Pinpoint the cell where the given text exists, returning its (X, Y) midpoint coordinate. 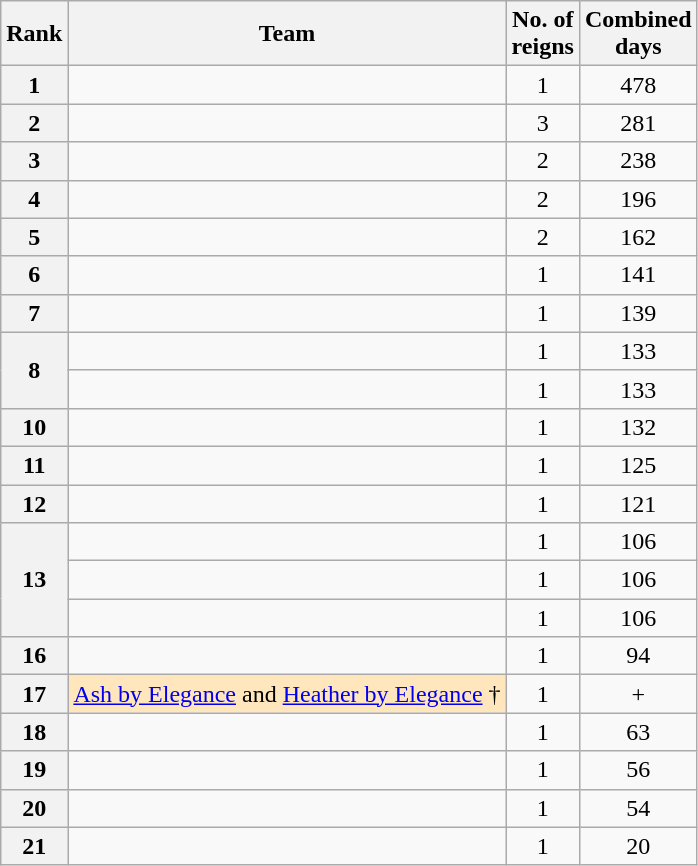
Rank (34, 34)
94 (638, 656)
17 (34, 694)
8 (34, 370)
6 (34, 275)
21 (34, 846)
162 (638, 237)
139 (638, 313)
No. ofreigns (542, 34)
18 (34, 732)
Team (287, 34)
10 (34, 427)
478 (638, 85)
4 (34, 199)
132 (638, 427)
Combineddays (638, 34)
+ (638, 694)
125 (638, 465)
13 (34, 580)
281 (638, 123)
Ash by Elegance and Heather by Elegance † (287, 694)
196 (638, 199)
11 (34, 465)
56 (638, 770)
7 (34, 313)
63 (638, 732)
54 (638, 808)
121 (638, 503)
5 (34, 237)
12 (34, 503)
19 (34, 770)
16 (34, 656)
141 (638, 275)
238 (638, 161)
